Pinpoint the cell where the given text exists, returning its (X, Y) midpoint coordinate. 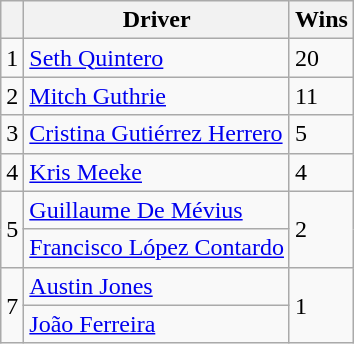
20 (321, 58)
Guillaume De Mévius (157, 210)
João Ferreira (157, 324)
Driver (157, 20)
7 (12, 305)
Kris Meeke (157, 172)
Austin Jones (157, 286)
11 (321, 96)
Francisco López Contardo (157, 248)
Wins (321, 20)
Seth Quintero (157, 58)
Cristina Gutiérrez Herrero (157, 134)
3 (12, 134)
Mitch Guthrie (157, 96)
